Extract the [x, y] coordinate from the center of the cell holding the provided text.  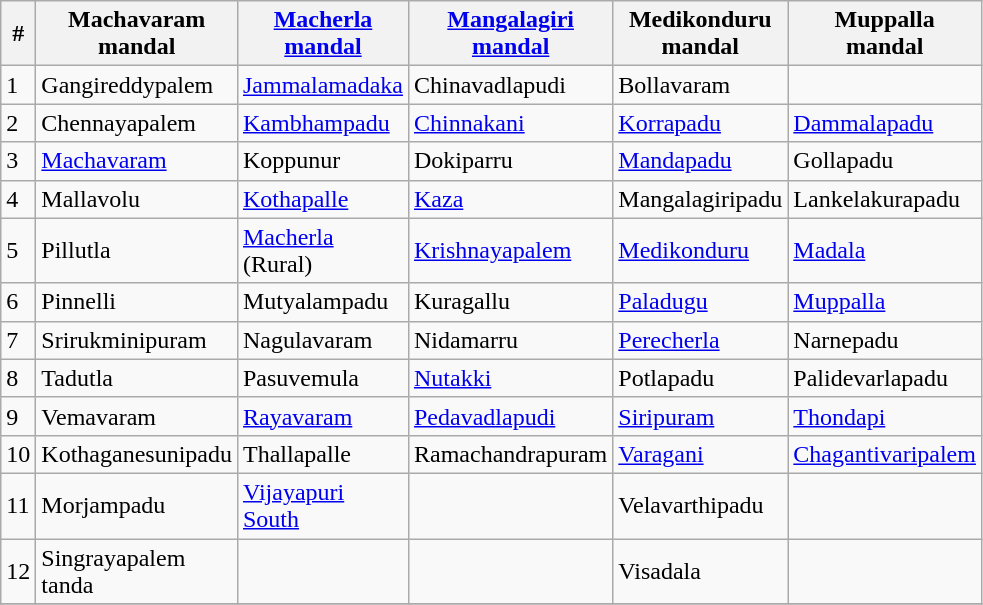
Chagantivaripalem [885, 454]
Krishnayapalem [510, 250]
Nagulavaram [322, 340]
Medikonduru mandal [700, 34]
Perecherla [700, 340]
Lankelakurapadu [885, 199]
Medikonduru [700, 250]
Rayavaram [322, 416]
Kaza [510, 199]
Mandapadu [700, 161]
Mutyalampadu [322, 302]
Bollavaram [700, 85]
Paladugu [700, 302]
Machavaram [137, 161]
Gangireddypalem [137, 85]
Kothapalle [322, 199]
Koppunur [322, 161]
Mangalagiripadu [700, 199]
Thondapi [885, 416]
Macherla (Rural) [322, 250]
7 [18, 340]
11 [18, 506]
3 [18, 161]
Singrayapalem tanda [137, 570]
Kuragallu [510, 302]
Korrapadu [700, 123]
Mallavolu [137, 199]
Muppalla [885, 302]
Nidamarru [510, 340]
Pasuvemula [322, 378]
5 [18, 250]
Vijayapuri South [322, 506]
Morjampadu [137, 506]
Pedavadlapudi [510, 416]
Mangalagiri mandal [510, 34]
12 [18, 570]
Kambhampadu [322, 123]
# [18, 34]
Narnepadu [885, 340]
Pinnelli [137, 302]
8 [18, 378]
2 [18, 123]
Ramachandrapuram [510, 454]
Dokiparru [510, 161]
Potlapadu [700, 378]
Chennayapalem [137, 123]
Nutakki [510, 378]
Muppalla mandal [885, 34]
Velavarthipadu [700, 506]
Srirukminipuram [137, 340]
Chinnakani [510, 123]
Jammalamadaka [322, 85]
1 [18, 85]
Macherla mandal [322, 34]
6 [18, 302]
Siripuram [700, 416]
Thallapalle [322, 454]
4 [18, 199]
Machavaram mandal [137, 34]
Dammalapadu [885, 123]
Chinavadlapudi [510, 85]
Tadutla [137, 378]
9 [18, 416]
Gollapadu [885, 161]
Visadala [700, 570]
10 [18, 454]
Vemavaram [137, 416]
Varagani [700, 454]
Kothaganesunipadu [137, 454]
Palidevarlapadu [885, 378]
Madala [885, 250]
Pillutla [137, 250]
